From the cell containing the given text, extract its center point as (X, Y) coordinate. 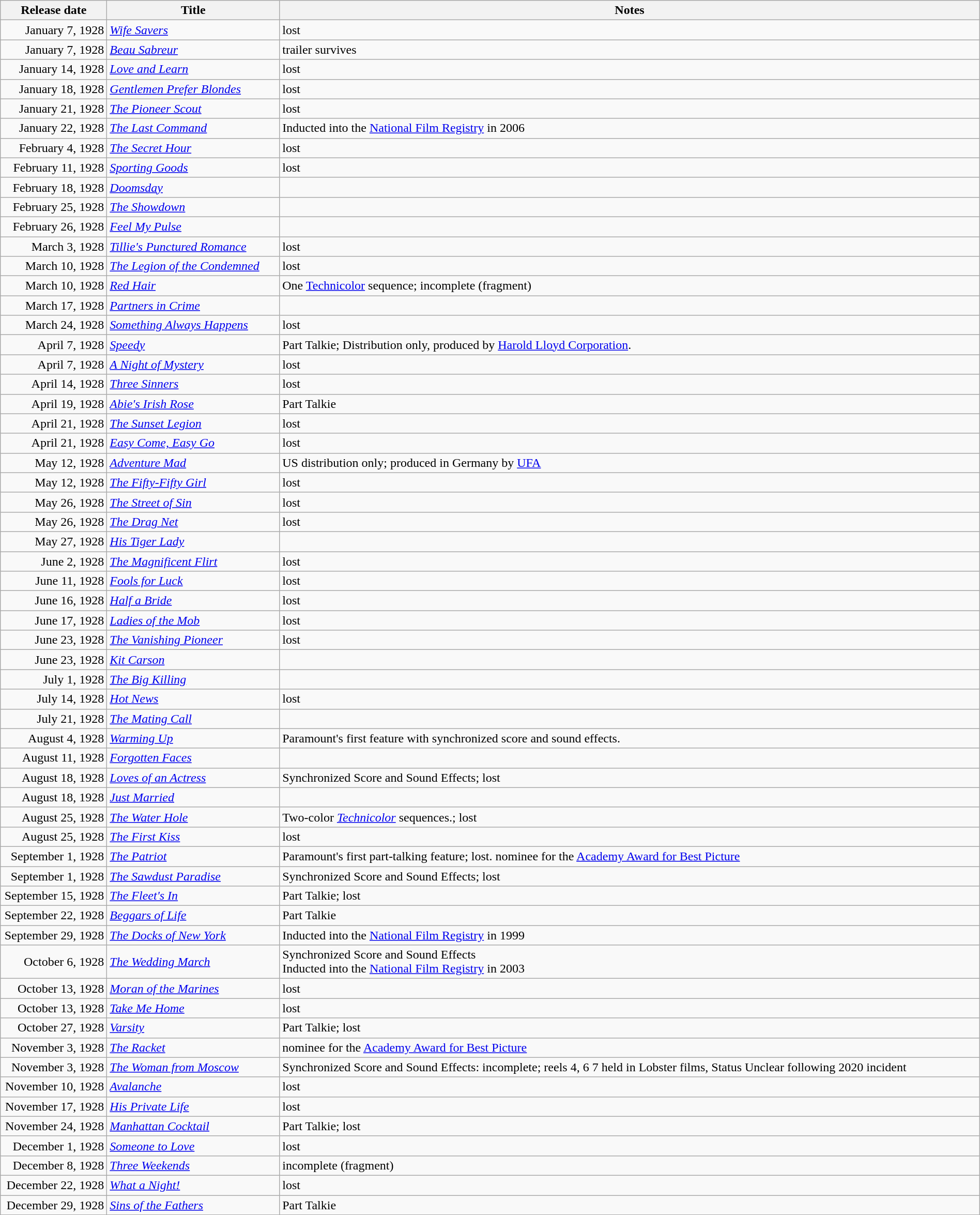
January 22, 1928 (54, 128)
January 21, 1928 (54, 109)
February 11, 1928 (54, 168)
Avalanche (193, 1087)
July 1, 1928 (54, 679)
The First Kiss (193, 837)
December 1, 1928 (54, 1146)
The Showdown (193, 207)
September 22, 1928 (54, 916)
December 22, 1928 (54, 1185)
Speedy (193, 345)
Release date (54, 10)
Doomsday (193, 187)
Easy Come, Easy Go (193, 443)
November 24, 1928 (54, 1126)
January 14, 1928 (54, 69)
Red Hair (193, 286)
Synchronized Score and Sound EffectsInducted into the National Film Registry in 2003 (630, 962)
The Wedding March (193, 962)
Gentlemen Prefer Blondes (193, 89)
The Water Hole (193, 817)
US distribution only; produced in Germany by UFA (630, 463)
The Legion of the Condemned (193, 266)
October 27, 1928 (54, 1028)
Take Me Home (193, 1008)
Just Married (193, 797)
November 17, 1928 (54, 1106)
Paramount's first part-talking feature; lost. nominee for the Academy Award for Best Picture (630, 856)
August 4, 1928 (54, 738)
The Street of Sin (193, 502)
October 6, 1928 (54, 962)
Notes (630, 10)
September 29, 1928 (54, 935)
January 18, 1928 (54, 89)
Forgotten Faces (193, 758)
June 11, 1928 (54, 581)
Abie's Irish Rose (193, 404)
Tillie's Punctured Romance (193, 247)
The Secret Hour (193, 148)
Beggars of Life (193, 916)
The Last Command (193, 128)
Beau Sabreur (193, 50)
December 29, 1928 (54, 1205)
April 19, 1928 (54, 404)
Warming Up (193, 738)
February 4, 1928 (54, 148)
March 17, 1928 (54, 306)
Synchronized Score and Sound Effects: incomplete; reels 4, 6 7 held in Lobster films, Status Unclear following 2020 incident (630, 1067)
February 26, 1928 (54, 226)
Varsity (193, 1028)
Something Always Happens (193, 325)
December 8, 1928 (54, 1165)
Half a Bride (193, 601)
Inducted into the National Film Registry in 1999 (630, 935)
Fools for Luck (193, 581)
September 15, 1928 (54, 896)
February 18, 1928 (54, 187)
The Fleet's In (193, 896)
The Drag Net (193, 522)
The Sawdust Paradise (193, 876)
Adventure Mad (193, 463)
March 3, 1928 (54, 247)
Title (193, 10)
May 27, 1928 (54, 541)
Sporting Goods (193, 168)
incomplete (fragment) (630, 1165)
A Night of Mystery (193, 364)
June 16, 1928 (54, 601)
The Racket (193, 1047)
The Big Killing (193, 679)
Wife Savers (193, 30)
Loves of an Actress (193, 778)
Kit Carson (193, 660)
The Sunset Legion (193, 423)
Hot News (193, 699)
March 24, 1928 (54, 325)
Paramount's first feature with synchronized score and sound effects. (630, 738)
The Vanishing Pioneer (193, 640)
The Patriot (193, 856)
The Pioneer Scout (193, 109)
Three Sinners (193, 384)
The Fifty-Fifty Girl (193, 482)
April 14, 1928 (54, 384)
Sins of the Fathers (193, 1205)
His Tiger Lady (193, 541)
The Docks of New York (193, 935)
Feel My Pulse (193, 226)
Someone to Love (193, 1146)
The Woman from Moscow (193, 1067)
Two-color Technicolor sequences.; lost (630, 817)
November 10, 1928 (54, 1087)
The Mating Call (193, 719)
Moran of the Marines (193, 989)
June 2, 1928 (54, 561)
August 11, 1928 (54, 758)
Manhattan Cocktail (193, 1126)
July 14, 1928 (54, 699)
One Technicolor sequence; incomplete (fragment) (630, 286)
June 17, 1928 (54, 620)
Partners in Crime (193, 306)
Three Weekends (193, 1165)
Love and Learn (193, 69)
Part Talkie; Distribution only, produced by Harold Lloyd Corporation. (630, 345)
Inducted into the National Film Registry in 2006 (630, 128)
Ladies of the Mob (193, 620)
The Magnificent Flirt (193, 561)
His Private Life (193, 1106)
nominee for the Academy Award for Best Picture (630, 1047)
July 21, 1928 (54, 719)
trailer survives (630, 50)
February 25, 1928 (54, 207)
What a Night! (193, 1185)
